Capture the cell that displays the provided text and extract its [X, Y] central coordinate. 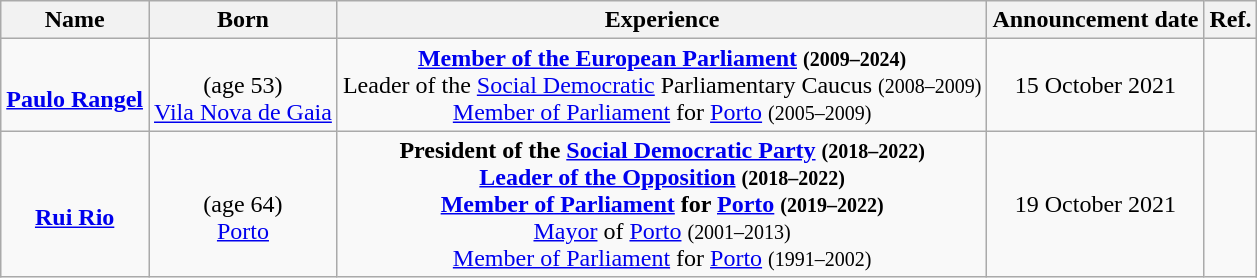
(age 64)Porto [242, 204]
Ref. [1230, 20]
Name [75, 20]
(age 53)Vila Nova de Gaia [242, 85]
Born [242, 20]
15 October 2021 [1096, 85]
Paulo Rangel [75, 85]
Experience [662, 20]
19 October 2021 [1096, 204]
Rui Rio [75, 204]
Announcement date [1096, 20]
